From the cell containing the given text, extract its center point as (X, Y) coordinate. 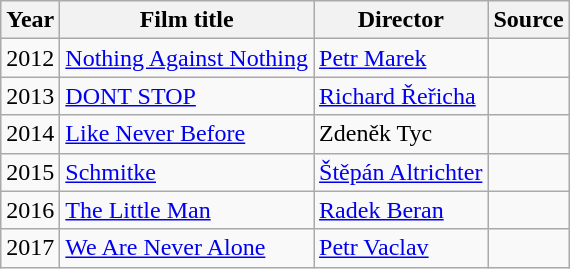
Štěpán Altrichter (401, 172)
2015 (30, 172)
DONT STOP (187, 96)
The Little Man (187, 210)
Year (30, 20)
Like Never Before (187, 134)
2014 (30, 134)
2016 (30, 210)
Schmitke (187, 172)
Petr Vaclav (401, 248)
Richard Řeřicha (401, 96)
2012 (30, 58)
2017 (30, 248)
Source (528, 20)
Film title (187, 20)
Director (401, 20)
We Are Never Alone (187, 248)
Nothing Against Nothing (187, 58)
Zdeněk Tyc (401, 134)
2013 (30, 96)
Petr Marek (401, 58)
Radek Beran (401, 210)
